For the text-containing cell, return its midpoint in [x, y] coordinate format. 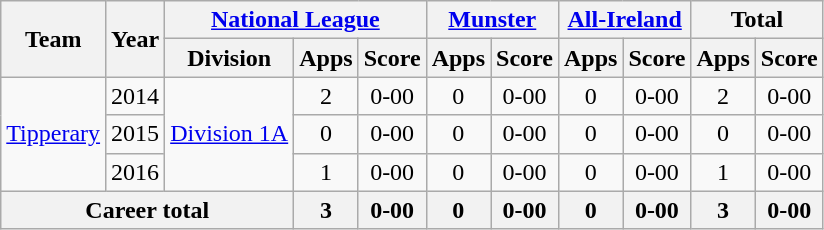
National League [296, 20]
Tipperary [54, 134]
Total [757, 20]
2015 [136, 134]
2014 [136, 96]
Munster [492, 20]
Division [230, 58]
Career total [148, 210]
Team [54, 39]
Year [136, 39]
2016 [136, 172]
Division 1A [230, 134]
All-Ireland [624, 20]
